Pinpoint the cell where the given text exists, returning its [X, Y] midpoint coordinate. 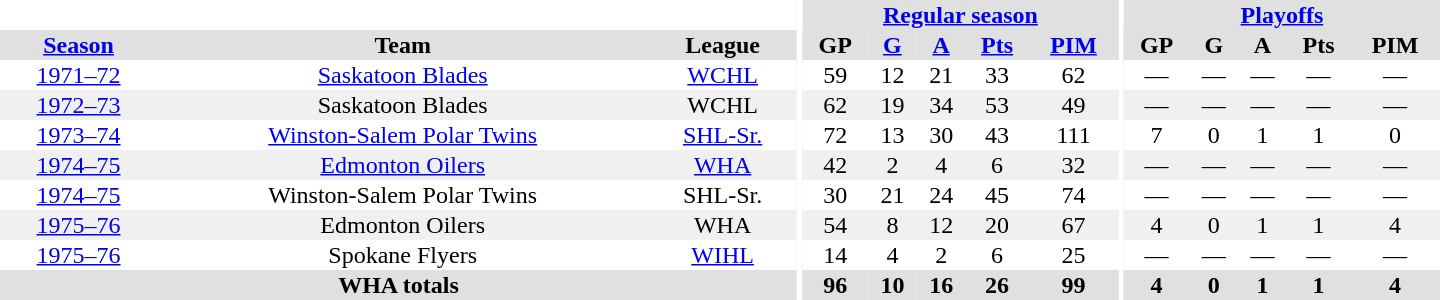
WIHL [722, 255]
14 [835, 255]
24 [942, 195]
Playoffs [1282, 15]
42 [835, 165]
34 [942, 105]
45 [998, 195]
Spokane Flyers [402, 255]
1972–73 [78, 105]
1973–74 [78, 135]
League [722, 45]
32 [1074, 165]
8 [892, 225]
7 [1157, 135]
74 [1074, 195]
1971–72 [78, 75]
33 [998, 75]
99 [1074, 285]
10 [892, 285]
25 [1074, 255]
20 [998, 225]
19 [892, 105]
72 [835, 135]
59 [835, 75]
49 [1074, 105]
WHA totals [398, 285]
43 [998, 135]
13 [892, 135]
67 [1074, 225]
96 [835, 285]
Team [402, 45]
54 [835, 225]
53 [998, 105]
26 [998, 285]
Regular season [960, 15]
111 [1074, 135]
Season [78, 45]
16 [942, 285]
